Output the [x, y] coordinate of the center of the cell containing the given text.  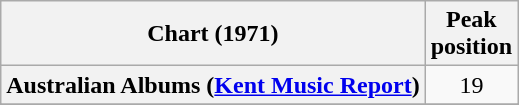
Chart (1971) [213, 34]
19 [471, 85]
Peakposition [471, 34]
Australian Albums (Kent Music Report) [213, 85]
